Extract the [x, y] coordinate from the center of the cell holding the provided text.  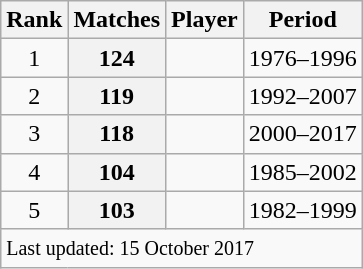
3 [34, 134]
124 [117, 58]
2 [34, 96]
Last updated: 15 October 2017 [182, 248]
104 [117, 172]
Rank [34, 20]
5 [34, 210]
Matches [117, 20]
1992–2007 [302, 96]
1982–1999 [302, 210]
118 [117, 134]
1985–2002 [302, 172]
1 [34, 58]
1976–1996 [302, 58]
Player [205, 20]
119 [117, 96]
4 [34, 172]
103 [117, 210]
Period [302, 20]
2000–2017 [302, 134]
